Search for the cell housing the specified text and yield its (X, Y) center coordinate. 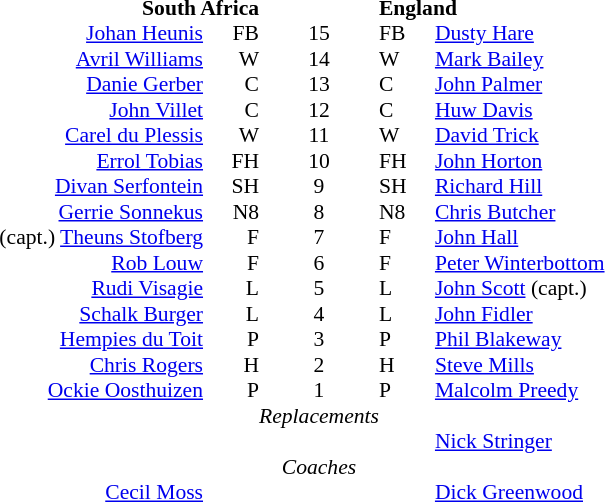
10 (319, 161)
Replacements (319, 416)
3 (319, 339)
2 (319, 365)
5 (319, 289)
4 (319, 314)
12 (319, 110)
14 (319, 59)
13 (319, 85)
11 (319, 135)
9 (319, 187)
1 (319, 391)
7 (319, 237)
Coaches (319, 467)
15 (319, 33)
6 (319, 263)
8 (319, 212)
